Scan for the cell matching the given text and deliver its [X, Y] coordinate at center. 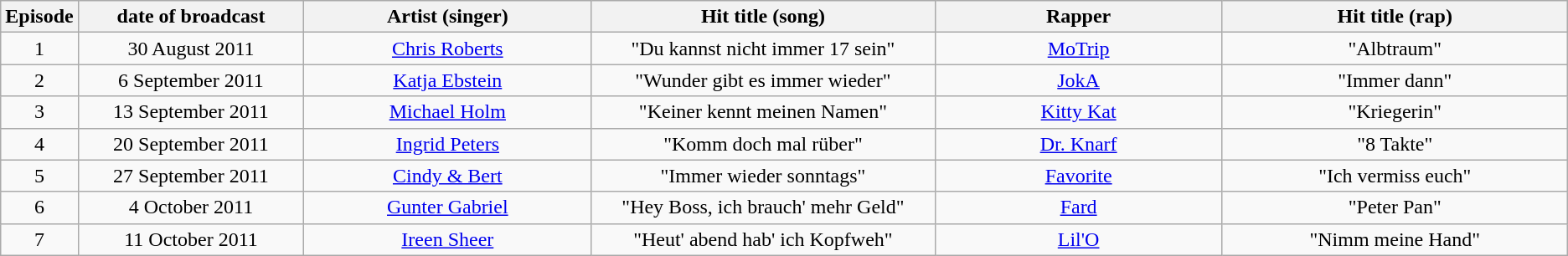
Rapper [1079, 17]
Hit title (song) [763, 17]
Fard [1079, 207]
"Immer wieder sonntags" [763, 176]
2 [39, 80]
3 [39, 112]
Lil'O [1079, 239]
6 [39, 207]
Cindy & Bert [447, 176]
"Hey Boss, ich brauch' mehr Geld" [763, 207]
Kitty Kat [1079, 112]
"Immer dann" [1395, 80]
"Komm doch mal rüber" [763, 144]
date of broadcast [191, 17]
"Du kannst nicht immer 17 sein" [763, 49]
"8 Takte" [1395, 144]
Favorite [1079, 176]
11 October 2011 [191, 239]
6 September 2011 [191, 80]
JokA [1079, 80]
"Wunder gibt es immer wieder" [763, 80]
4 [39, 144]
5 [39, 176]
Ireen Sheer [447, 239]
4 October 2011 [191, 207]
30 August 2011 [191, 49]
Dr. Knarf [1079, 144]
"Peter Pan" [1395, 207]
"Heut' abend hab' ich Kopfweh" [763, 239]
27 September 2011 [191, 176]
Gunter Gabriel [447, 207]
1 [39, 49]
"Albtraum" [1395, 49]
20 September 2011 [191, 144]
13 September 2011 [191, 112]
Chris Roberts [447, 49]
Ingrid Peters [447, 144]
Michael Holm [447, 112]
Katja Ebstein [447, 80]
"Ich vermiss euch" [1395, 176]
"Keiner kennt meinen Namen" [763, 112]
Episode [39, 17]
Artist (singer) [447, 17]
"Nimm meine Hand" [1395, 239]
7 [39, 239]
MoTrip [1079, 49]
"Kriegerin" [1395, 112]
Hit title (rap) [1395, 17]
